For the text-containing cell, return its midpoint in [X, Y] coordinate format. 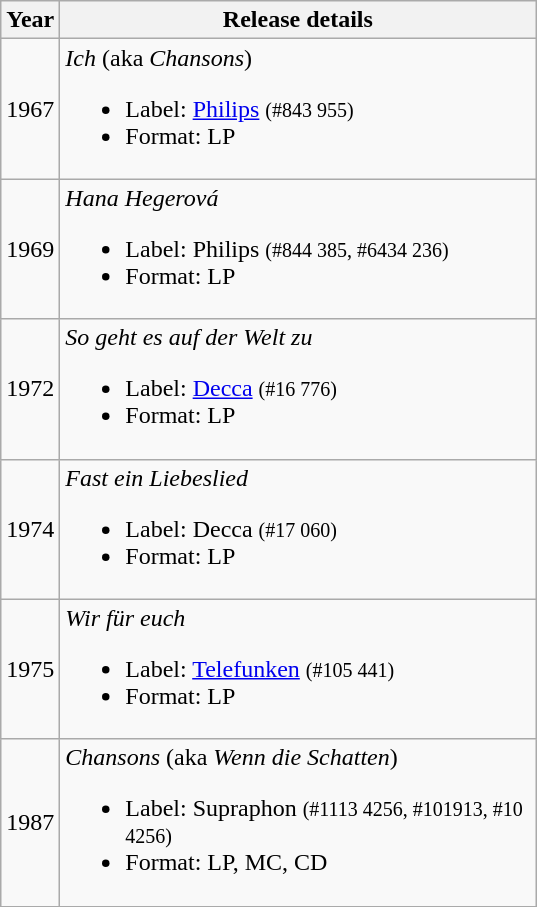
Wir für euchLabel: Telefunken (#105 441)Format: LP [298, 669]
1974 [30, 529]
1987 [30, 822]
Ich (aka Chansons)Label: Philips (#843 955)Format: LP [298, 109]
Year [30, 20]
Fast ein LiebesliedLabel: Decca (#17 060)Format: LP [298, 529]
Hana HegerováLabel: Philips (#844 385, #6434 236)Format: LP [298, 249]
1967 [30, 109]
Chansons (aka Wenn die Schatten)Label: Supraphon (#1113 4256, #101913, #10 4256)Format: LP, MC, CD [298, 822]
Release details [298, 20]
1972 [30, 389]
1969 [30, 249]
So geht es auf der Welt zuLabel: Decca (#16 776)Format: LP [298, 389]
1975 [30, 669]
